Pinpoint the cell where the given text exists, returning its [x, y] midpoint coordinate. 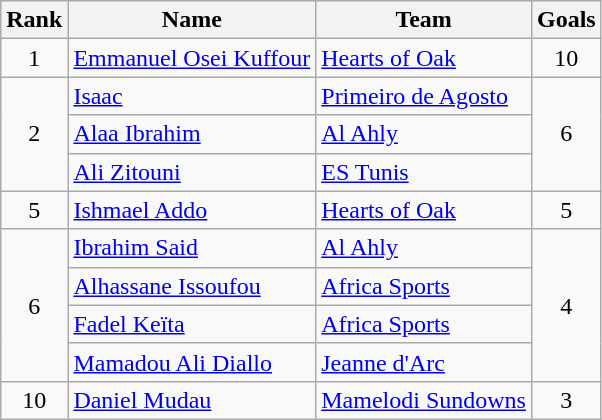
Team [424, 20]
Jeanne d'Arc [424, 362]
Ali Zitouni [192, 172]
Isaac [192, 96]
ES Tunis [424, 172]
1 [34, 58]
Mamelodi Sundowns [424, 400]
Emmanuel Osei Kuffour [192, 58]
Fadel Keïta [192, 324]
4 [566, 305]
Daniel Mudau [192, 400]
Goals [566, 20]
Ibrahim Said [192, 248]
Name [192, 20]
Ishmael Addo [192, 210]
Alhassane Issoufou [192, 286]
Mamadou Ali Diallo [192, 362]
2 [34, 134]
3 [566, 400]
Rank [34, 20]
Alaa Ibrahim [192, 134]
Primeiro de Agosto [424, 96]
